Identify which cell holds the provided text, then report its [x, y] central coordinate. 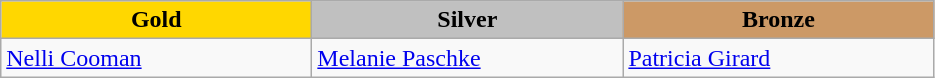
Silver [468, 20]
Melanie Paschke [468, 58]
Bronze [778, 20]
Gold [156, 20]
Patricia Girard [778, 58]
Nelli Cooman [156, 58]
